Extract the [X, Y] coordinate from the center of the cell holding the provided text.  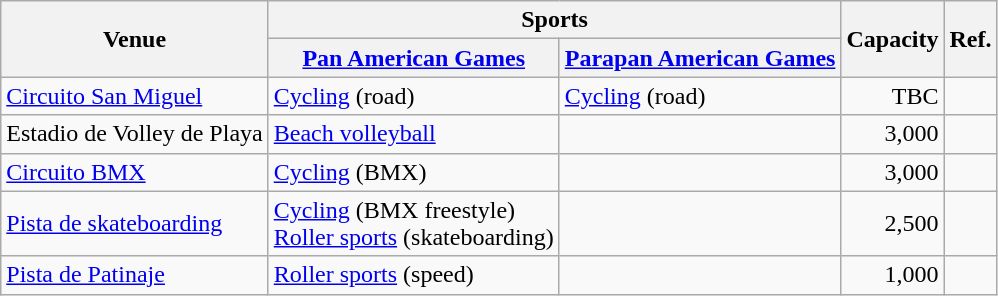
Beach volleyball [414, 134]
Roller sports (speed) [414, 275]
Estadio de Volley de Playa [134, 134]
Pan American Games [414, 58]
Cycling (BMX) [414, 172]
Pista de Patinaje [134, 275]
Parapan American Games [700, 58]
Venue [134, 39]
TBC [892, 96]
1,000 [892, 275]
Pista de skateboarding [134, 224]
Cycling (BMX freestyle)Roller sports (skateboarding) [414, 224]
2,500 [892, 224]
Ref. [970, 39]
Sports [554, 20]
Circuito BMX [134, 172]
Capacity [892, 39]
Circuito San Miguel [134, 96]
